Return [x, y] of the center of cell containing provided text 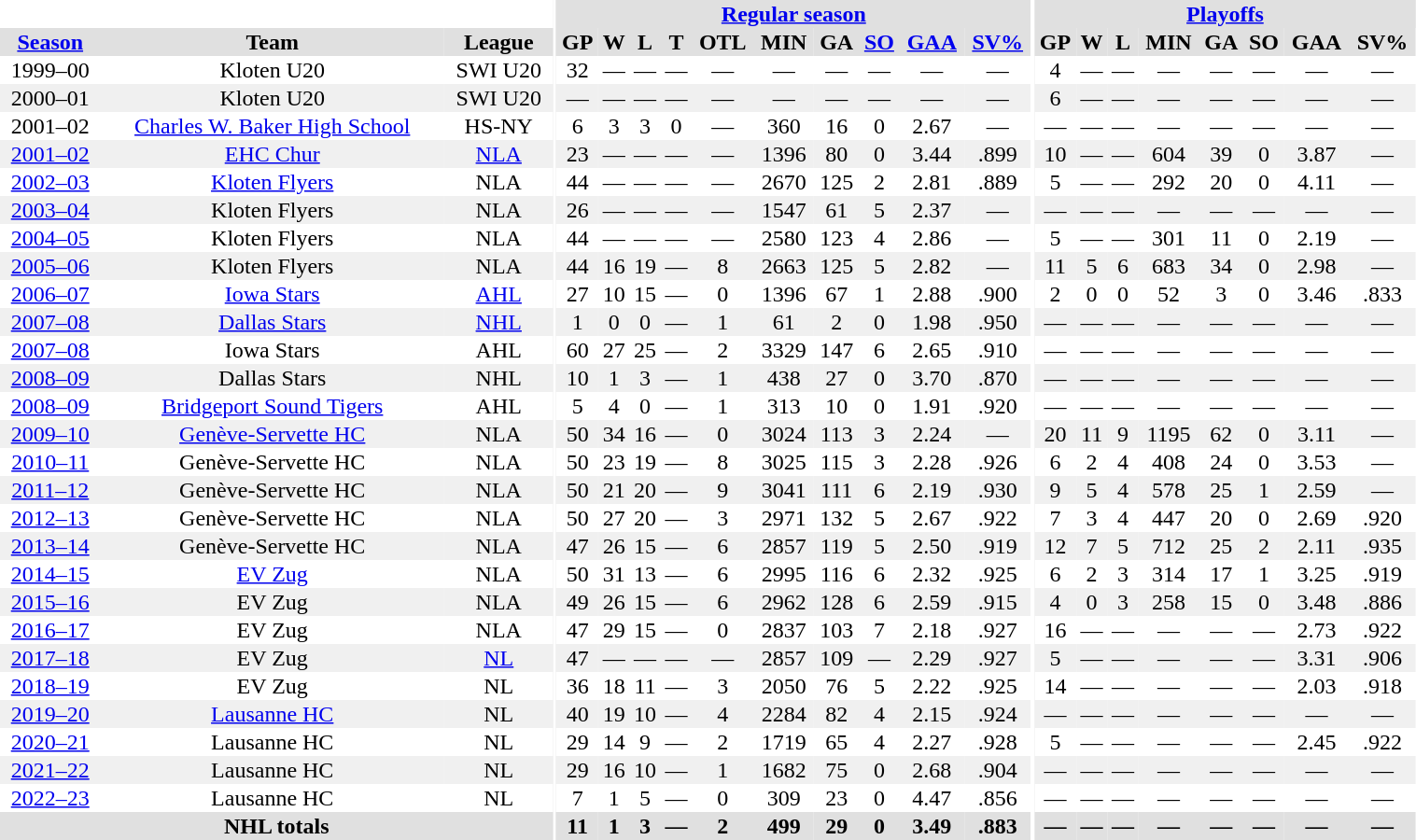
2.50 [932, 546]
Team [273, 42]
360 [784, 126]
2.32 [932, 574]
128 [836, 602]
3041 [784, 490]
2022–23 [50, 798]
1195 [1169, 434]
.928 [997, 742]
2.03 [1317, 686]
2284 [784, 714]
309 [784, 798]
2.68 [932, 770]
2.45 [1317, 742]
80 [836, 154]
3.44 [932, 154]
.870 [997, 378]
.889 [997, 182]
2663 [784, 266]
65 [836, 742]
2013–14 [50, 546]
438 [784, 378]
2.73 [1317, 630]
.900 [997, 294]
.906 [1382, 658]
2.15 [932, 714]
3.31 [1317, 658]
HS-NY [498, 126]
OTL [722, 42]
2004–05 [50, 238]
.935 [1382, 546]
2006–07 [50, 294]
13 [644, 574]
447 [1169, 518]
2971 [784, 518]
2.28 [932, 462]
2003–04 [50, 210]
.856 [997, 798]
292 [1169, 182]
Season [50, 42]
2012–13 [50, 518]
1999–00 [50, 70]
3025 [784, 462]
3.46 [1317, 294]
1719 [784, 742]
3.11 [1317, 434]
3024 [784, 434]
132 [836, 518]
2580 [784, 238]
2000–01 [50, 98]
2009–10 [50, 434]
2.65 [932, 350]
60 [577, 350]
T [676, 42]
499 [784, 826]
2962 [784, 602]
2019–20 [50, 714]
2670 [784, 182]
2018–19 [50, 686]
2021–22 [50, 770]
147 [836, 350]
.886 [1382, 602]
2.88 [932, 294]
119 [836, 546]
32 [577, 70]
21 [614, 490]
604 [1169, 154]
EHC Chur [273, 154]
408 [1169, 462]
712 [1169, 546]
Charles W. Baker High School [273, 126]
76 [836, 686]
67 [836, 294]
123 [836, 238]
2.11 [1317, 546]
.930 [997, 490]
2.22 [932, 686]
.915 [997, 602]
2.37 [932, 210]
3.49 [932, 826]
Bridgeport Sound Tigers [273, 406]
2.81 [932, 182]
578 [1169, 490]
1547 [784, 210]
3329 [784, 350]
4.11 [1317, 182]
2050 [784, 686]
.833 [1382, 294]
NHL totals [276, 826]
2.29 [932, 658]
.899 [997, 154]
115 [836, 462]
313 [784, 406]
4.47 [932, 798]
40 [577, 714]
62 [1221, 434]
2015–16 [50, 602]
2005–06 [50, 266]
Playoffs [1225, 14]
36 [577, 686]
2995 [784, 574]
103 [836, 630]
1.98 [932, 322]
1.91 [932, 406]
.904 [997, 770]
2.98 [1317, 266]
3.53 [1317, 462]
2002–03 [50, 182]
2020–21 [50, 742]
113 [836, 434]
2.18 [932, 630]
12 [1055, 546]
3.87 [1317, 154]
2837 [784, 630]
258 [1169, 602]
2.24 [932, 434]
2010–11 [50, 462]
.910 [997, 350]
2011–12 [50, 490]
683 [1169, 266]
.924 [997, 714]
109 [836, 658]
3.25 [1317, 574]
49 [577, 602]
.918 [1382, 686]
2014–15 [50, 574]
League [498, 42]
24 [1221, 462]
116 [836, 574]
2016–17 [50, 630]
1682 [784, 770]
2.86 [932, 238]
52 [1169, 294]
.950 [997, 322]
3.48 [1317, 602]
2.27 [932, 742]
301 [1169, 238]
Regular season [793, 14]
18 [614, 686]
39 [1221, 154]
314 [1169, 574]
2.82 [932, 266]
31 [614, 574]
.926 [997, 462]
82 [836, 714]
75 [836, 770]
.883 [997, 826]
3.70 [932, 378]
2017–18 [50, 658]
111 [836, 490]
17 [1221, 574]
2.69 [1317, 518]
